Pinpoint the cell where the given text exists, returning its (X, Y) midpoint coordinate. 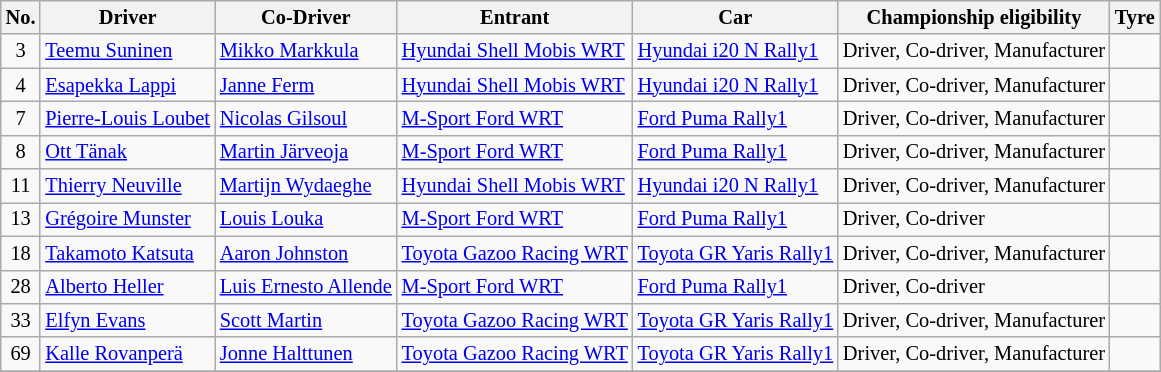
Louis Louka (306, 219)
Esapekka Lappi (127, 85)
Martijn Wydaeghe (306, 186)
Co-Driver (306, 17)
Mikko Markkula (306, 51)
Nicolas Gilsoul (306, 118)
Tyre (1135, 17)
Luis Ernesto Allende (306, 287)
Jonne Halttunen (306, 354)
Entrant (515, 17)
Janne Ferm (306, 85)
Aaron Johnston (306, 253)
11 (21, 186)
Driver (127, 17)
28 (21, 287)
Alberto Heller (127, 287)
Championship eligibility (974, 17)
Ott Tänak (127, 152)
13 (21, 219)
18 (21, 253)
Martin Järveoja (306, 152)
Car (736, 17)
Takamoto Katsuta (127, 253)
Scott Martin (306, 320)
Elfyn Evans (127, 320)
No. (21, 17)
Pierre-Louis Loubet (127, 118)
69 (21, 354)
Thierry Neuville (127, 186)
Kalle Rovanperä (127, 354)
7 (21, 118)
4 (21, 85)
Teemu Suninen (127, 51)
Grégoire Munster (127, 219)
33 (21, 320)
3 (21, 51)
8 (21, 152)
